Return the [x, y] coordinate for the center point of the cell that contains the specified text.  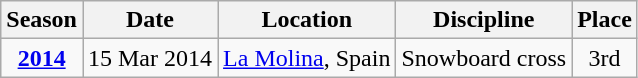
15 Mar 2014 [150, 58]
Location [307, 20]
Discipline [484, 20]
Place [605, 20]
Snowboard cross [484, 58]
La Molina, Spain [307, 58]
2014 [42, 58]
Season [42, 20]
Date [150, 20]
3rd [605, 58]
